Find where the given text appears and provide that cell's center as [X, Y] coordinate. 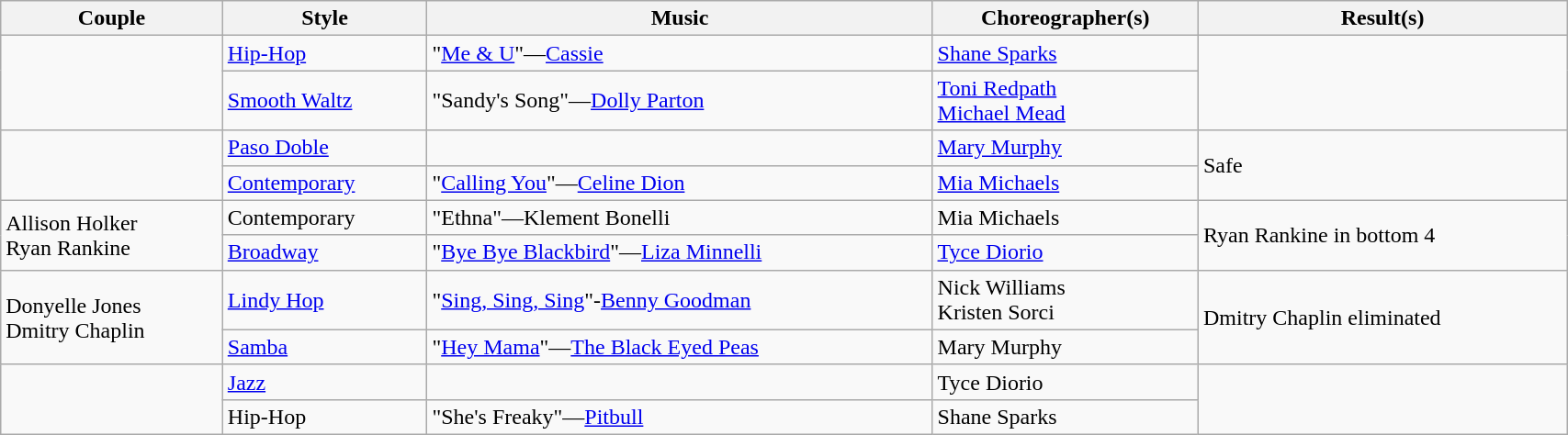
Lindy Hop [325, 299]
Result(s) [1382, 18]
Choreographer(s) [1066, 18]
Broadway [325, 252]
"Sandy's Song"—Dolly Parton [680, 101]
"Bye Bye Blackbird"—Liza Minnelli [680, 252]
Donyelle Jones Dmitry Chaplin [112, 318]
Smooth Waltz [325, 101]
Jazz [325, 382]
Music [680, 18]
Toni RedpathMichael Mead [1066, 101]
Nick WilliamsKristen Sorci [1066, 299]
Safe [1382, 165]
Dmitry Chaplin eliminated [1382, 318]
"Me & U"—Cassie [680, 53]
"Ethna"—Klement Bonelli [680, 217]
Allison Holker Ryan Rankine [112, 235]
"She's Freaky"—Pitbull [680, 417]
"Hey Mama"—The Black Eyed Peas [680, 347]
"Sing, Sing, Sing"-Benny Goodman [680, 299]
Style [325, 18]
Ryan Rankine in bottom 4 [1382, 235]
Samba [325, 347]
Couple [112, 18]
"Calling You"—Celine Dion [680, 183]
Paso Doble [325, 148]
